Find where the given text appears and provide that cell's center as [X, Y] coordinate. 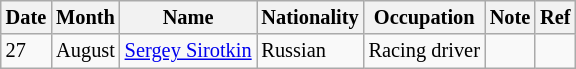
Date [26, 17]
Note [510, 17]
Month [86, 17]
Sergey Sirotkin [188, 51]
Racing driver [424, 51]
August [86, 51]
Russian [310, 51]
Name [188, 17]
Ref [555, 17]
27 [26, 51]
Occupation [424, 17]
Nationality [310, 17]
